Return (X, Y) of the center of cell containing provided text 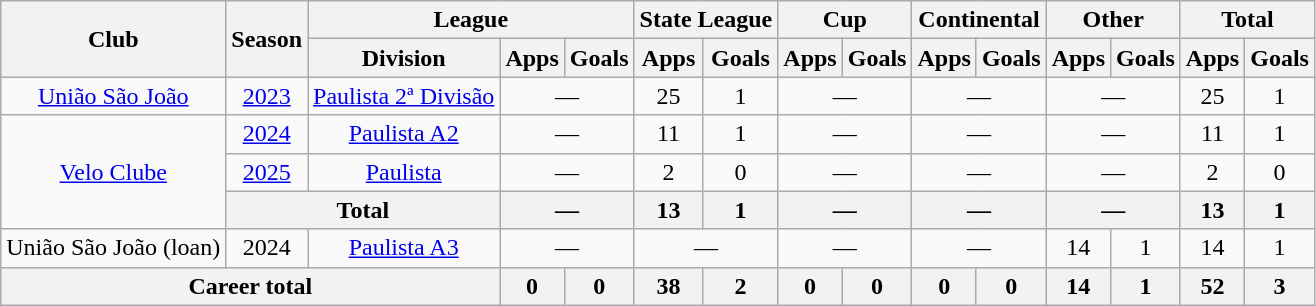
Other (1113, 20)
Cup (845, 20)
Paulista (404, 172)
Continental (979, 20)
Paulista A2 (404, 134)
Paulista A3 (404, 248)
2025 (267, 172)
Velo Clube (114, 172)
3 (1280, 286)
Club (114, 39)
União São João (loan) (114, 248)
Career total (250, 286)
Season (267, 39)
52 (1212, 286)
Division (404, 58)
Paulista 2ª Divisão (404, 96)
State League (706, 20)
União São João (114, 96)
League (472, 20)
2023 (267, 96)
38 (668, 286)
